Return the [X, Y] coordinate for the center point of the cell that contains the specified text.  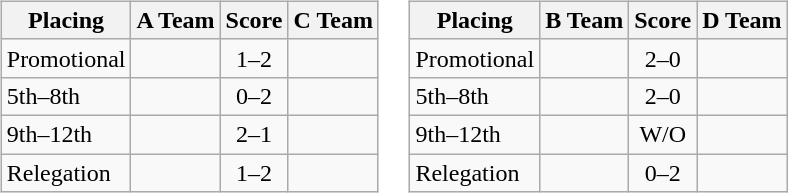
D Team [742, 20]
2–1 [254, 134]
A Team [176, 20]
B Team [584, 20]
C Team [333, 20]
W/O [663, 134]
